Find where the given text appears and provide that cell's center as [x, y] coordinate. 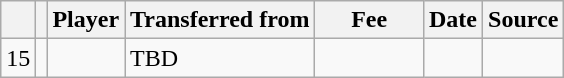
Source [524, 20]
TBD [220, 58]
Date [452, 20]
Player [86, 20]
Fee [370, 20]
15 [18, 58]
Transferred from [220, 20]
